Extract the (x, y) coordinate from the center of the cell holding the provided text.  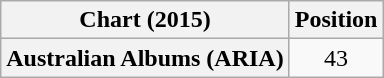
43 (336, 58)
Chart (2015) (145, 20)
Australian Albums (ARIA) (145, 58)
Position (336, 20)
